Return (X, Y) of the center of cell containing provided text 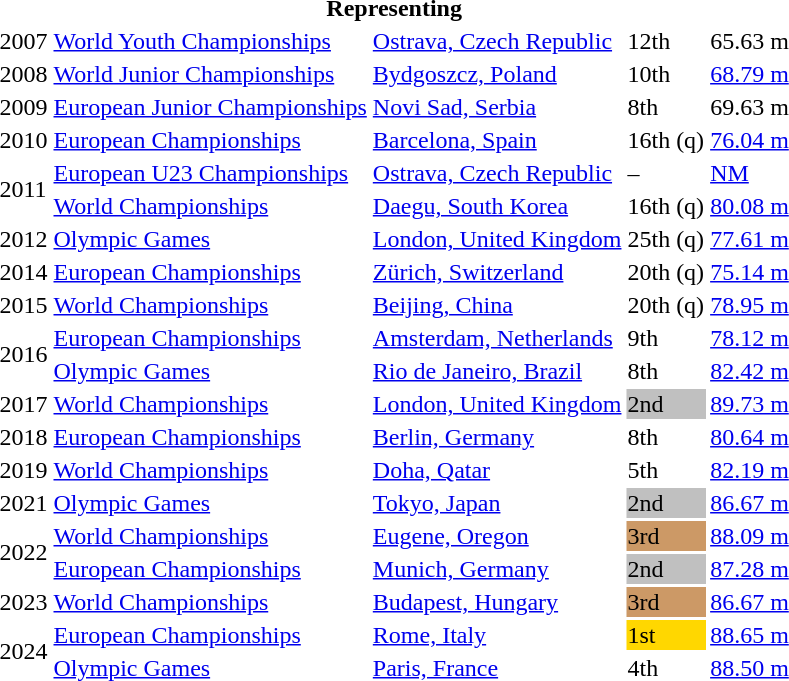
– (666, 173)
1st (666, 635)
Daegu, South Korea (497, 206)
World Junior Championships (210, 74)
10th (666, 74)
Munich, Germany (497, 569)
European Junior Championships (210, 107)
5th (666, 470)
Beijing, China (497, 305)
12th (666, 41)
European U23 Championships (210, 173)
25th (q) (666, 239)
Rome, Italy (497, 635)
Bydgoszcz, Poland (497, 74)
Novi Sad, Serbia (497, 107)
Budapest, Hungary (497, 602)
Barcelona, Spain (497, 140)
Zürich, Switzerland (497, 272)
9th (666, 338)
Tokyo, Japan (497, 503)
Eugene, Oregon (497, 536)
Doha, Qatar (497, 470)
Amsterdam, Netherlands (497, 338)
Rio de Janeiro, Brazil (497, 371)
Berlin, Germany (497, 437)
World Youth Championships (210, 41)
